Return the [X, Y] coordinate for the center point of the cell that contains the specified text.  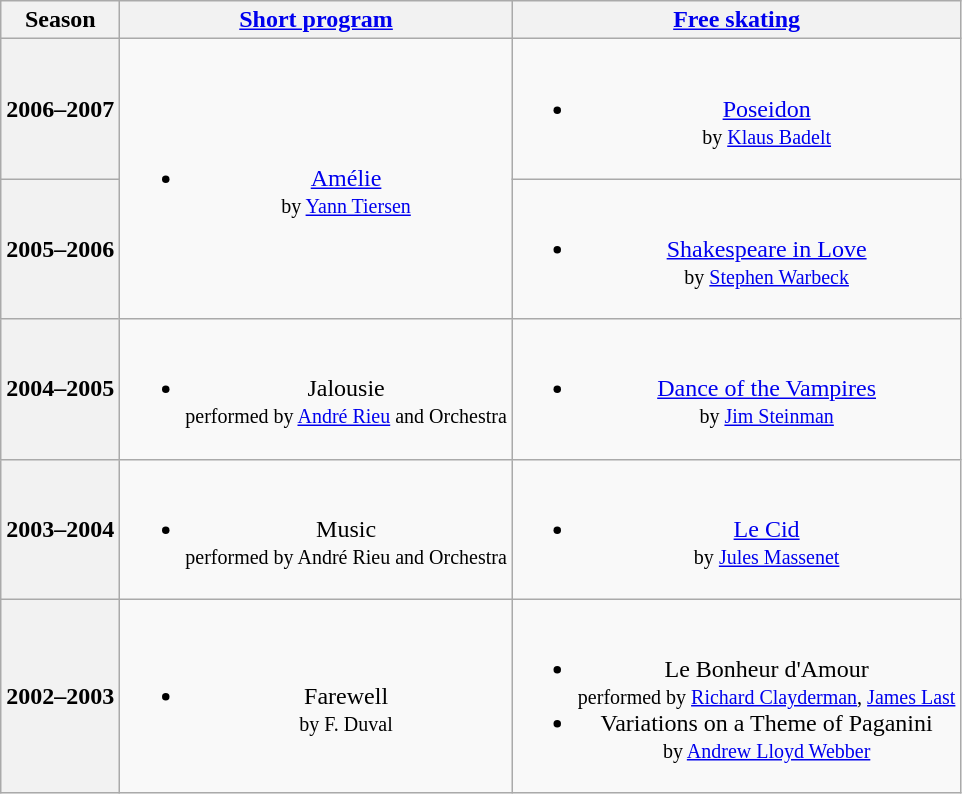
2003–2004 [60, 529]
Dance of the Vampires by Jim Steinman [736, 389]
Le Cid by Jules Massenet [736, 529]
Music performed by André Rieu and Orchestra [316, 529]
2006–2007 [60, 109]
Le Bonheur d'Amour performed by Richard Clayderman, James Last Variations on a Theme of Paganini by Andrew Lloyd Webber [736, 696]
2002–2003 [60, 696]
2005–2006 [60, 249]
Free skating [736, 20]
Shakespeare in Love by Stephen Warbeck [736, 249]
Jalousie performed by André Rieu and Orchestra [316, 389]
Amélie by Yann Tiersen [316, 179]
2004–2005 [60, 389]
Poseidon by Klaus Badelt [736, 109]
Season [60, 20]
Short program [316, 20]
Farewell by F. Duval [316, 696]
